Return (X, Y) of the center of cell containing provided text 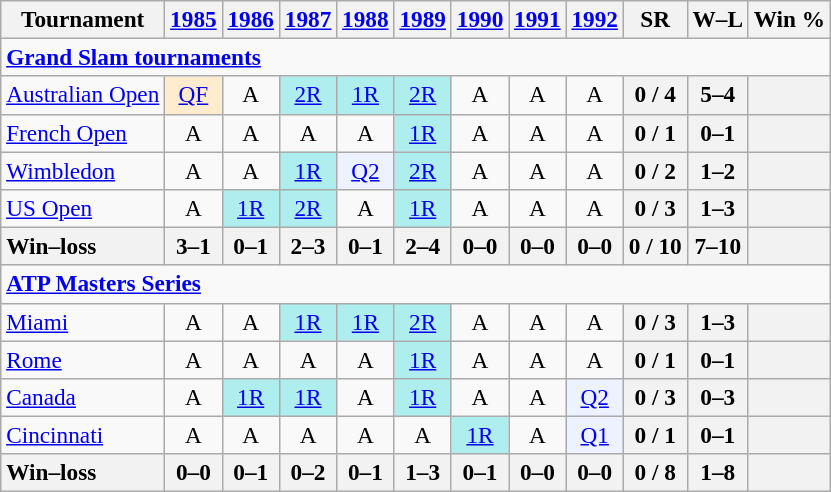
Australian Open (83, 95)
Cincinnati (83, 435)
2–3 (308, 246)
French Open (83, 133)
W–L (718, 19)
5–4 (718, 95)
1991 (538, 19)
2–4 (422, 246)
Miami (83, 322)
1987 (308, 19)
0 / 10 (655, 246)
1989 (422, 19)
1985 (194, 19)
QF (194, 95)
1–2 (718, 170)
0–3 (718, 397)
1992 (594, 19)
1986 (250, 19)
Grand Slam tournaments (416, 57)
1990 (480, 19)
Wimbledon (83, 170)
Rome (83, 359)
Canada (83, 397)
0 / 4 (655, 95)
US Open (83, 208)
1988 (366, 19)
0–2 (308, 473)
0 / 2 (655, 170)
ATP Masters Series (416, 284)
3–1 (194, 246)
0 / 8 (655, 473)
Win % (789, 19)
Tournament (83, 19)
SR (655, 19)
1–8 (718, 473)
Q1 (594, 435)
7–10 (718, 246)
